Detect which cell encompasses the target text, then output its (X, Y) center coordinate. 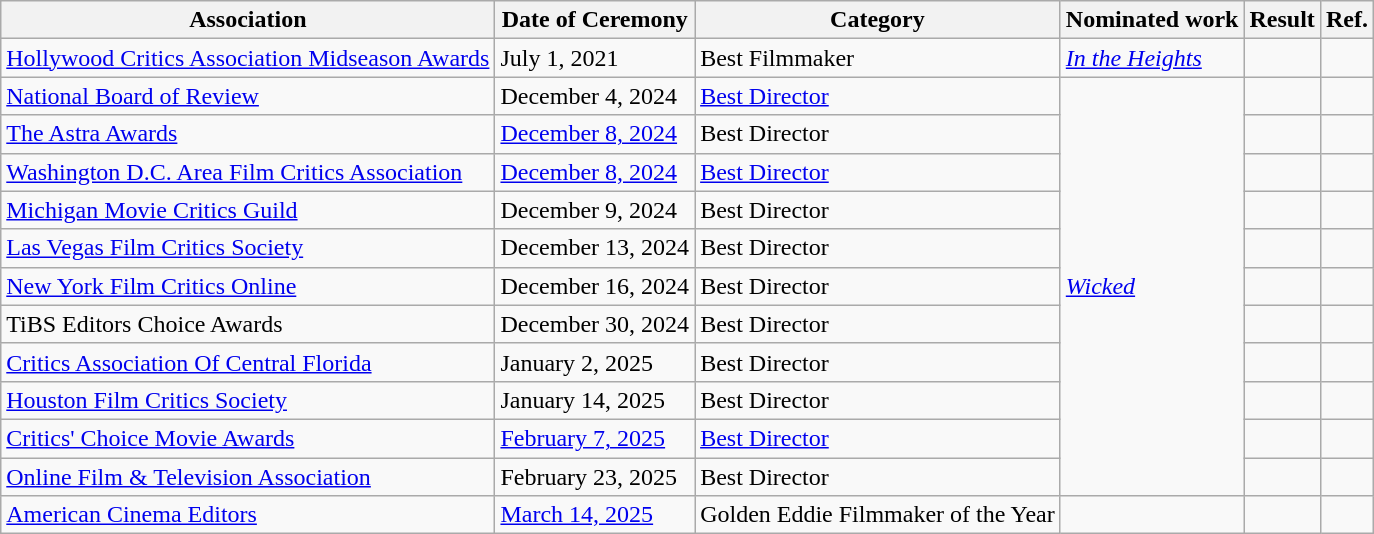
Critics' Choice Movie Awards (248, 438)
December 16, 2024 (595, 286)
Houston Film Critics Society (248, 400)
February 23, 2025 (595, 477)
Best Filmmaker (878, 58)
Date of Ceremony (595, 20)
December 9, 2024 (595, 210)
Ref. (1346, 20)
Association (248, 20)
March 14, 2025 (595, 515)
American Cinema Editors (248, 515)
February 7, 2025 (595, 438)
Las Vegas Film Critics Society (248, 248)
January 2, 2025 (595, 362)
The Astra Awards (248, 134)
New York Film Critics Online (248, 286)
National Board of Review (248, 96)
Nominated work (1152, 20)
Michigan Movie Critics Guild (248, 210)
December 30, 2024 (595, 324)
Washington D.C. Area Film Critics Association (248, 172)
January 14, 2025 (595, 400)
Category (878, 20)
Critics Association Of Central Florida (248, 362)
Online Film & Television Association (248, 477)
July 1, 2021 (595, 58)
In the Heights (1152, 58)
December 4, 2024 (595, 96)
Result (1282, 20)
TiBS Editors Choice Awards (248, 324)
Wicked (1152, 286)
Hollywood Critics Association Midseason Awards (248, 58)
Golden Eddie Filmmaker of the Year (878, 515)
December 13, 2024 (595, 248)
